Capture the cell that displays the provided text and extract its [X, Y] central coordinate. 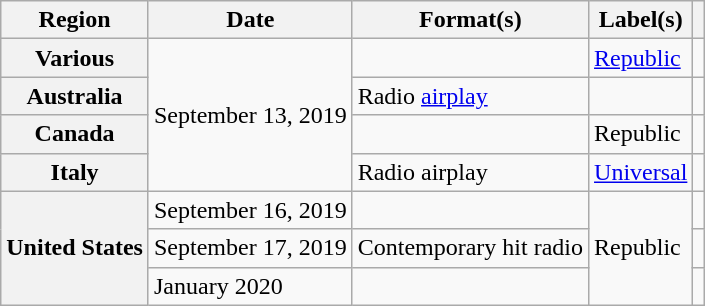
Region [75, 20]
United States [75, 248]
Australia [75, 96]
September 16, 2019 [250, 210]
Format(s) [470, 20]
January 2020 [250, 286]
September 17, 2019 [250, 248]
September 13, 2019 [250, 115]
Universal [641, 172]
Contemporary hit radio [470, 248]
Label(s) [641, 20]
Canada [75, 134]
Date [250, 20]
Various [75, 58]
Italy [75, 172]
